Capture the cell that displays the provided text and extract its (x, y) central coordinate. 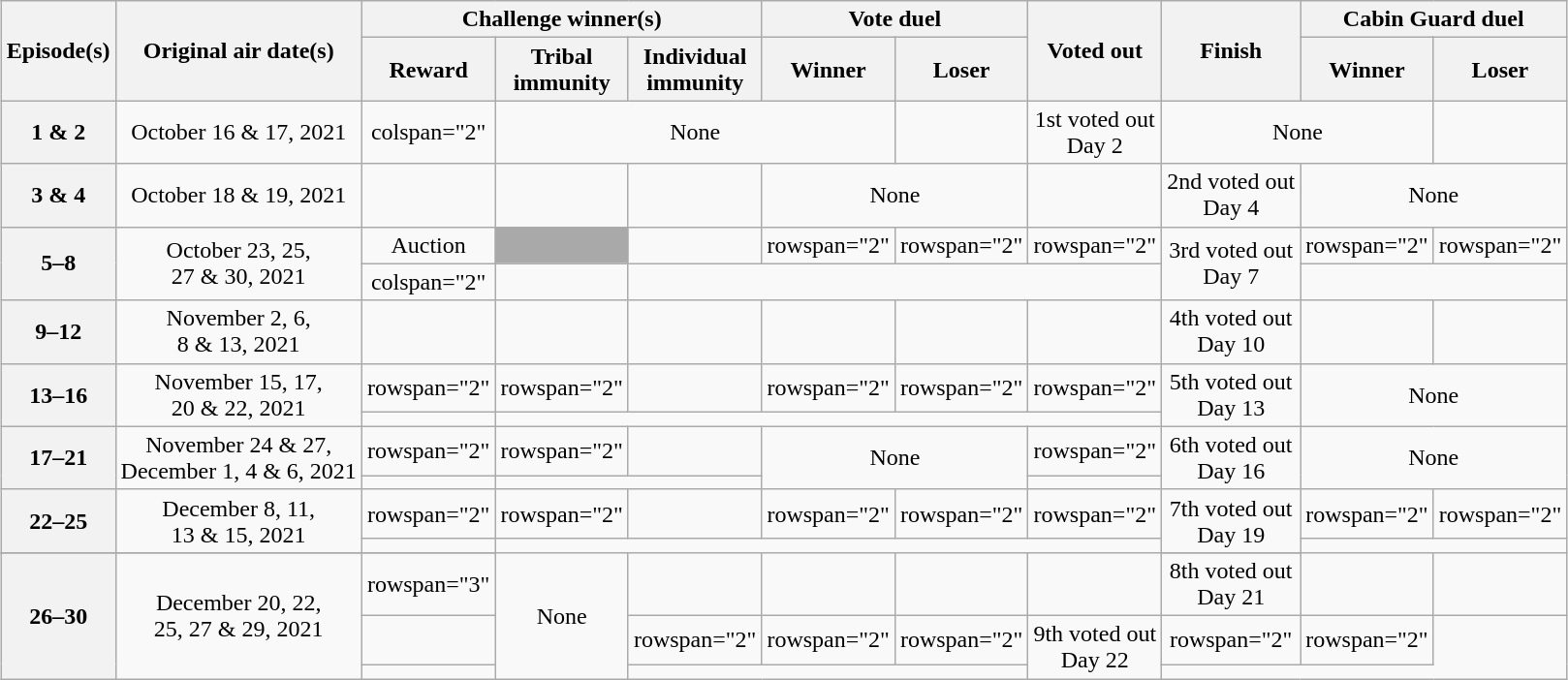
1st voted outDay 2 (1095, 132)
4th voted outDay 10 (1231, 331)
3 & 4 (58, 196)
9th voted outDay 22 (1095, 647)
9–12 (58, 331)
17–21 (58, 457)
December 8, 11,13 & 15, 2021 (238, 521)
22–25 (58, 521)
2nd voted outDay 4 (1231, 196)
December 20, 22,25, 27 & 29, 2021 (238, 615)
6th voted outDay 16 (1231, 457)
Tribalimmunity (562, 70)
Reward (428, 70)
Cabin Guard duel (1434, 19)
October 18 & 19, 2021 (238, 196)
26–30 (58, 615)
Individualimmunity (695, 70)
Finish (1231, 50)
5th voted outDay 13 (1231, 395)
5–8 (58, 263)
November 2, 6,8 & 13, 2021 (238, 331)
rowspan="3" (428, 583)
Episode(s) (58, 50)
7th voted outDay 19 (1231, 521)
Original air date(s) (238, 50)
Vote duel (895, 19)
8th voted outDay 21 (1231, 583)
3rd voted outDay 7 (1231, 263)
Voted out (1095, 50)
1 & 2 (58, 132)
Challenge winner(s) (562, 19)
13–16 (58, 395)
October 23, 25,27 & 30, 2021 (238, 263)
November 15, 17,20 & 22, 2021 (238, 395)
October 16 & 17, 2021 (238, 132)
November 24 & 27,December 1, 4 & 6, 2021 (238, 457)
Auction (428, 245)
